Detect which cell encompasses the target text, then output its [x, y] center coordinate. 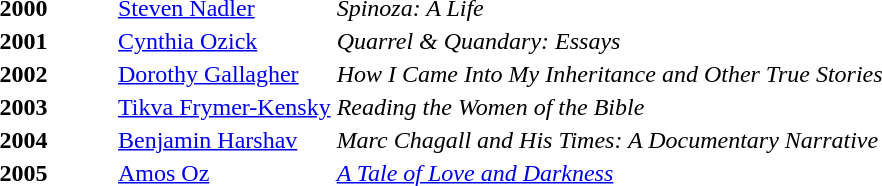
Benjamin Harshav [224, 140]
Dorothy Gallagher [224, 74]
Cynthia Ozick [224, 41]
Tikva Frymer-Kensky [224, 107]
